Locate the cell with the specified text and output its (x, y) center coordinate. 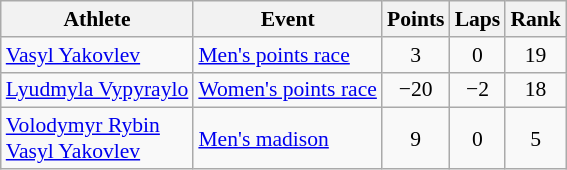
3 (416, 55)
19 (536, 55)
Rank (536, 19)
Men's points race (288, 55)
−20 (416, 90)
Men's madison (288, 138)
Vasyl Yakovlev (98, 55)
−2 (478, 90)
5 (536, 138)
Lyudmyla Vypyraylo (98, 90)
Points (416, 19)
Women's points race (288, 90)
Volodymyr RybinVasyl Yakovlev (98, 138)
Athlete (98, 19)
Event (288, 19)
9 (416, 138)
18 (536, 90)
Laps (478, 19)
